Provide the (X, Y) coordinate of the cell's center where the given text is located.  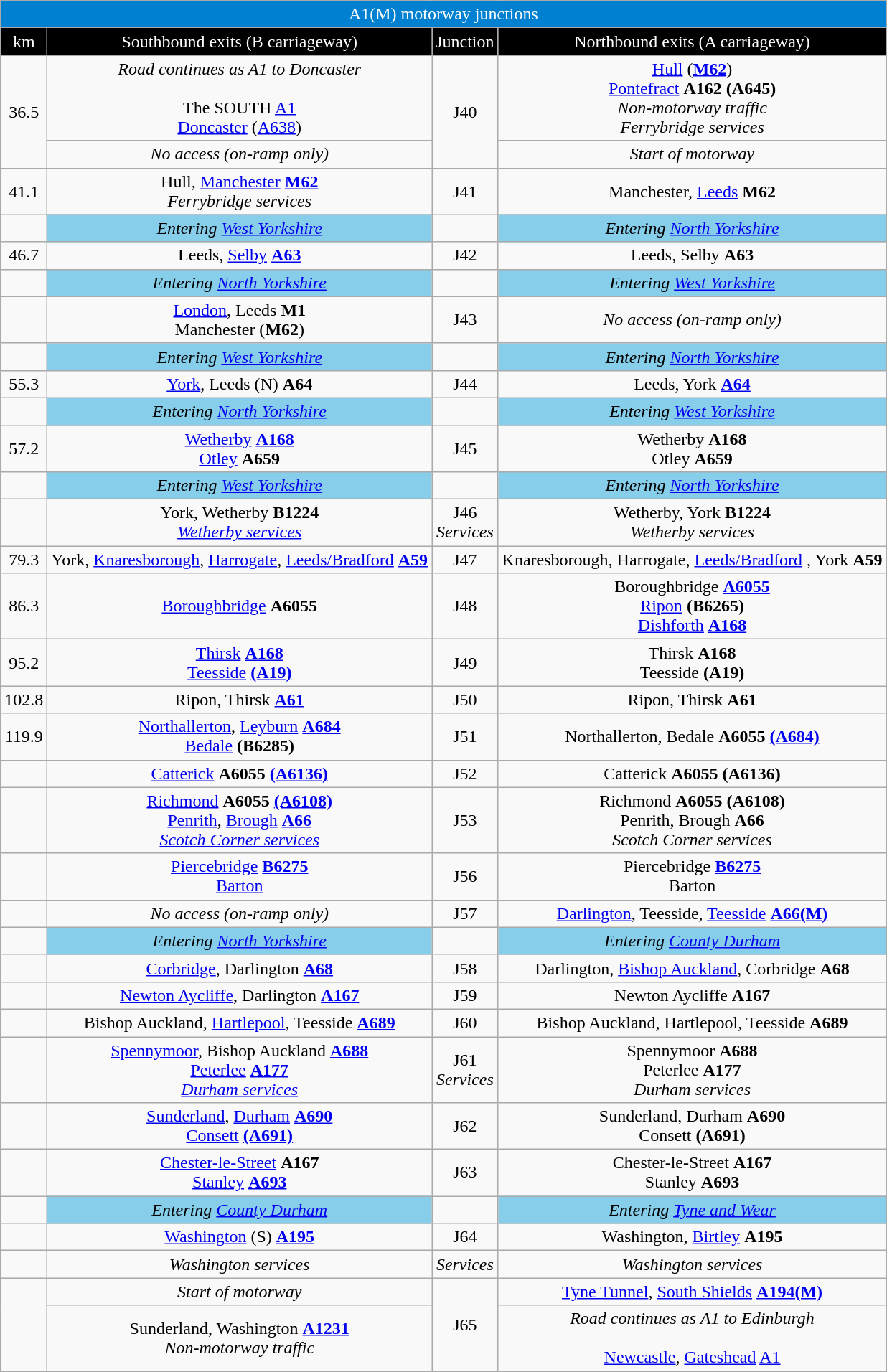
36.5 (24, 112)
55.3 (24, 384)
Spennymoor A688Peterlee A177Durham services (692, 1069)
J59 (465, 995)
J51 (465, 736)
Newton Aycliffe, Darlington A167 (240, 995)
Southbound exits (B carriageway) (240, 42)
J65 (465, 1325)
Boroughbridge A6055Ripon (B6265) Dishforth A168 (692, 606)
J43 (465, 320)
Northallerton, Bedale A6055 (A684) (692, 736)
J52 (465, 774)
Road continues as A1 to DoncasterThe SOUTH A1Doncaster (A638) (240, 98)
J40 (465, 112)
Darlington, Teesside, Teesside A66(M) (692, 913)
Hull (M62)Pontefract A162 (A645)Non-motorway traffic Ferrybridge services (692, 98)
Darlington, Bishop Auckland, Corbridge A68 (692, 968)
J48 (465, 606)
Boroughbridge A6055 (240, 606)
J62 (465, 1127)
J46Services (465, 522)
Sunderland, Washington A1231Non-motorway traffic (240, 1338)
Sunderland, Durham A690 Consett (A691) (692, 1127)
J50 (465, 700)
J60 (465, 1023)
J63 (465, 1173)
Leeds, York A64 (692, 384)
J45 (465, 448)
102.8 (24, 700)
Road continues as A1 to EdinburghNewcastle, Gateshead A1 (692, 1338)
J57 (465, 913)
J42 (465, 255)
41.1 (24, 191)
Sunderland, Durham A690Consett (A691) (240, 1127)
York, Knaresborough, Harrogate, Leeds/Bradford A59 (240, 560)
Spennymoor, Bishop Auckland A688Peterlee A177Durham services (240, 1069)
95.2 (24, 663)
119.9 (24, 736)
Hull, Manchester M62Ferrybridge services (240, 191)
J61Services (465, 1069)
Manchester, Leeds M62 (692, 191)
Washington (S) A195 (240, 1237)
57.2 (24, 448)
York, Wetherby B1224Wetherby services (240, 522)
Junction (465, 42)
J41 (465, 191)
Knaresborough, Harrogate, Leeds/Bradford , York A59 (692, 560)
46.7 (24, 255)
Entering Tyne and Wear (692, 1210)
J56 (465, 877)
A1(M) motorway junctions (444, 14)
J49 (465, 663)
Wetherby, York B1224Wetherby services (692, 522)
J47 (465, 560)
Tyne Tunnel, South Shields A194(M) (692, 1292)
km (24, 42)
86.3 (24, 606)
London, Leeds M1Manchester (M62) (240, 320)
Northallerton, Leyburn A684Bedale (B6285) (240, 736)
79.3 (24, 560)
Newton Aycliffe A167 (692, 995)
J44 (465, 384)
Corbridge, Darlington A68 (240, 968)
J58 (465, 968)
J64 (465, 1237)
Northbound exits (A carriageway) (692, 42)
Washington, Birtley A195 (692, 1237)
J53 (465, 820)
Services (465, 1264)
York, Leeds (N) A64 (240, 384)
